Search for the cell housing the specified text and yield its (X, Y) center coordinate. 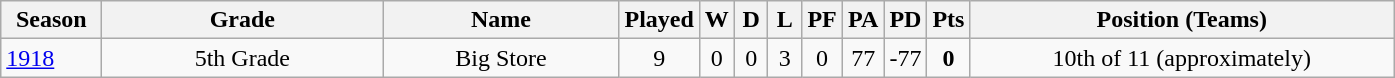
L (785, 20)
1918 (52, 58)
3 (785, 58)
10th of 11 (approximately) (1182, 58)
W (716, 20)
D (751, 20)
PA (864, 20)
Grade (242, 20)
PD (906, 20)
-77 (906, 58)
5th Grade (242, 58)
9 (659, 58)
Season (52, 20)
Played (659, 20)
Position (Teams) (1182, 20)
Name (501, 20)
Pts (948, 20)
77 (864, 58)
Big Store (501, 58)
PF (822, 20)
